Determine the (x, y) coordinate at the center of the cell enclosing the given text.  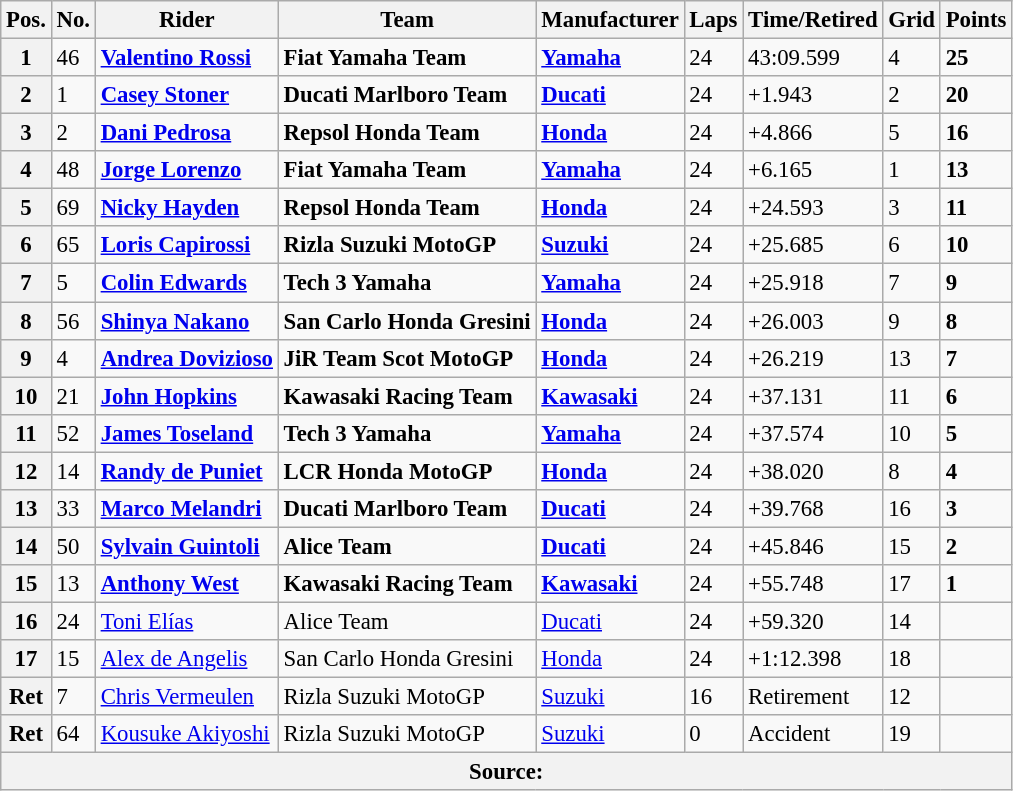
46 (73, 58)
Andrea Dovizioso (186, 358)
+55.748 (813, 584)
Chris Vermeulen (186, 697)
33 (73, 509)
+1.943 (813, 95)
+24.593 (813, 208)
Retirement (813, 697)
21 (73, 396)
+37.131 (813, 396)
+4.866 (813, 133)
Randy de Puniet (186, 471)
Laps (714, 20)
Points (976, 20)
LCR Honda MotoGP (407, 471)
Rider (186, 20)
Toni Elías (186, 621)
Marco Melandri (186, 509)
Sylvain Guintoli (186, 546)
No. (73, 20)
JiR Team Scot MotoGP (407, 358)
43:09.599 (813, 58)
+26.003 (813, 321)
+39.768 (813, 509)
Grid (912, 20)
Nicky Hayden (186, 208)
Team (407, 20)
0 (714, 734)
Loris Capirossi (186, 245)
25 (976, 58)
64 (73, 734)
50 (73, 546)
Alex de Angelis (186, 659)
John Hopkins (186, 396)
Accident (813, 734)
Jorge Lorenzo (186, 170)
Manufacturer (610, 20)
18 (912, 659)
Dani Pedrosa (186, 133)
20 (976, 95)
+26.219 (813, 358)
+45.846 (813, 546)
Shinya Nakano (186, 321)
19 (912, 734)
+1:12.398 (813, 659)
+25.918 (813, 283)
+37.574 (813, 433)
Casey Stoner (186, 95)
+25.685 (813, 245)
+38.020 (813, 471)
48 (73, 170)
Anthony West (186, 584)
James Toseland (186, 433)
Source: (506, 772)
69 (73, 208)
Pos. (26, 20)
56 (73, 321)
Colin Edwards (186, 283)
65 (73, 245)
+6.165 (813, 170)
Kousuke Akiyoshi (186, 734)
+59.320 (813, 621)
52 (73, 433)
Time/Retired (813, 20)
Valentino Rossi (186, 58)
